For the text-containing cell, return its midpoint in [X, Y] coordinate format. 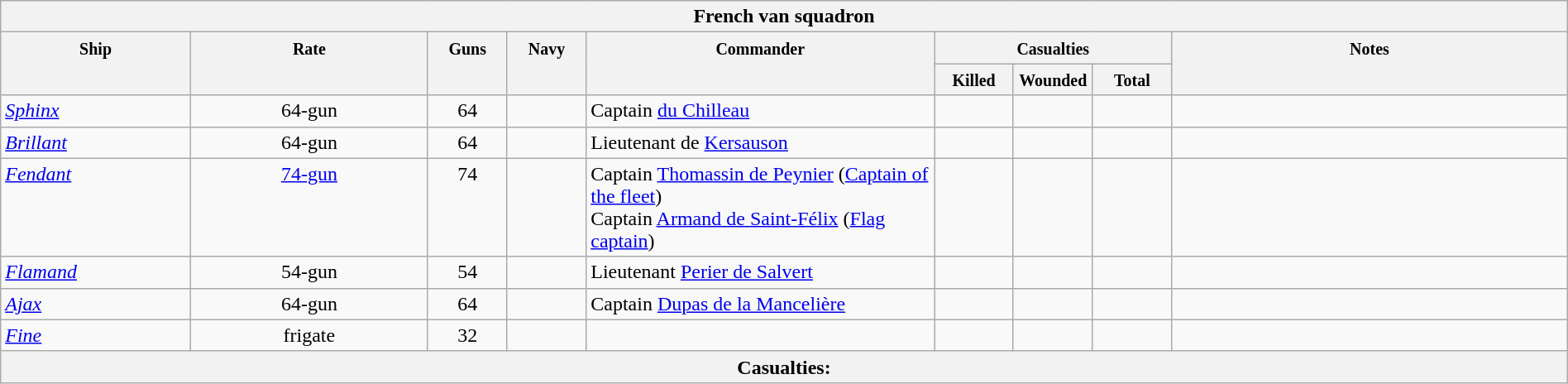
Guns [467, 64]
32 [467, 335]
Brillant [96, 142]
frigate [309, 335]
French van squadron [784, 17]
Rate [309, 64]
Casualties: [784, 367]
Ship [96, 64]
Ajax [96, 304]
Commander [761, 64]
Flamand [96, 272]
Lieutenant de Kersauson [761, 142]
Notes [1370, 64]
Killed [974, 79]
Captain Dupas de la Mancelière [761, 304]
Captain du Chilleau [761, 111]
74 [467, 207]
Wounded [1053, 79]
Lieutenant Perier de Salvert [761, 272]
Fine [96, 335]
Fendant [96, 207]
Captain Thomassin de Peynier (Captain of the fleet)Captain Armand de Saint-Félix (Flag captain) [761, 207]
Navy [547, 64]
74-gun [309, 207]
54 [467, 272]
54-gun [309, 272]
Casualties [1054, 48]
Total [1132, 79]
Sphinx [96, 111]
